Search for the cell housing the specified text and yield its (x, y) center coordinate. 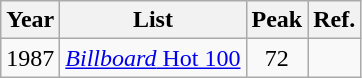
1987 (30, 58)
72 (277, 58)
List (153, 20)
Billboard Hot 100 (153, 58)
Peak (277, 20)
Year (30, 20)
Ref. (334, 20)
